Provide the [X, Y] coordinate of the cell's center where the given text is located.  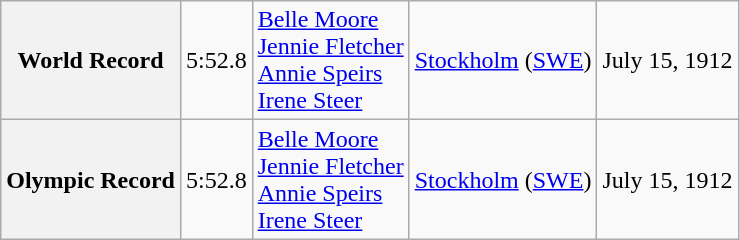
Olympic Record [91, 180]
World Record [91, 60]
